Search for the cell housing the specified text and yield its [X, Y] center coordinate. 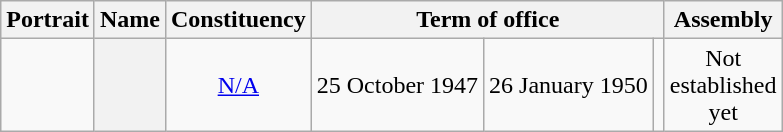
N/A [238, 85]
Portrait [48, 20]
26 January 1950 [569, 85]
25 October 1947 [397, 85]
Assembly [723, 20]
Term of office [488, 20]
Not established yet [723, 85]
Constituency [238, 20]
Name [130, 20]
